For the text-containing cell, return its midpoint in [x, y] coordinate format. 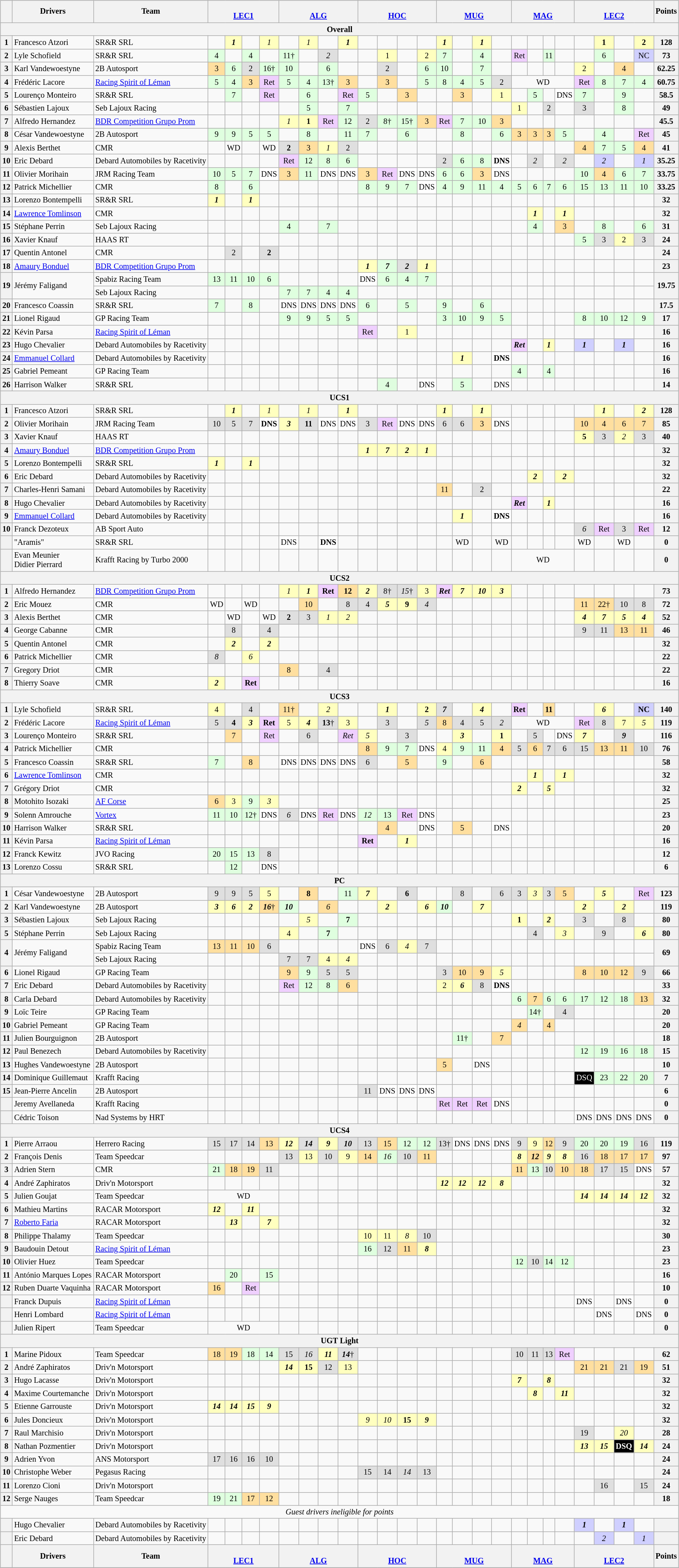
"Aramis" [53, 542]
Evan Meunier Didier Pierrard [53, 560]
76 [666, 749]
Franck Dezoteux [53, 529]
AB Sport Auto [151, 529]
57 [666, 1170]
Jeremy Avellaneda [53, 1104]
Henri Lombard [53, 1315]
33 [666, 986]
Krafft Racing by Turbo 2000 [151, 560]
Solenn Amrouche [53, 815]
UGT Light [339, 1341]
UCS4 [339, 1131]
Lorenzo Cioni [53, 1486]
17.5 [666, 306]
Eric Mouez [53, 605]
Nad Systems by HRT [151, 1117]
Julien Goujat [53, 1196]
Hughes Vandewoestyne [53, 1065]
46 [666, 631]
69 [666, 953]
22† [604, 605]
UCS3 [339, 696]
28 [666, 1433]
Adrien Stern [53, 1170]
PC [339, 881]
33.75 [666, 174]
Franck Kewitz [53, 854]
Lorenzo Cossu [53, 868]
Adrien Yvon [53, 1459]
33.25 [666, 187]
Ruben Duarte Vaquinha [53, 1289]
UCS2 [339, 578]
AF Corse [151, 802]
Motohito Isozaki [53, 802]
Jean-Pierre Ancelin [53, 1091]
Gregory Driot [53, 670]
60.75 [666, 82]
Pegasus Racing [151, 1473]
Serge Nauges [53, 1499]
Vortex [151, 815]
52 [666, 618]
49 [666, 108]
116 [666, 736]
Dominique Guillemaut [53, 1078]
Carla Debard [53, 999]
Charles-Henri Samani [53, 490]
19.75 [666, 286]
Guest drivers ineligible for points [339, 1512]
Nathan Pozmentier [53, 1446]
Raul Marchisio [53, 1433]
85 [666, 424]
62 [666, 1354]
Pierre Arraou [53, 1144]
30 [666, 1236]
Grégory Driot [53, 789]
Cédric Toison [53, 1117]
12† [251, 815]
26 [6, 385]
Maxime Courtemanche [53, 1394]
45 [666, 135]
35.25 [666, 161]
Olivier Huez [53, 1262]
Julien Bourguignon [53, 1038]
Franck Dupuis [53, 1301]
58.5 [666, 95]
62.25 [666, 69]
George Cabanne [53, 631]
François Denis [53, 1157]
41 [666, 148]
Christophe Weber [53, 1473]
31 [666, 227]
Marine Pidoux [53, 1354]
Etienne Garrouste [53, 1407]
58 [666, 762]
António Marques Lopes [53, 1275]
Mathieu Martins [53, 1210]
Philippe Thalamy [53, 1236]
JVO Racing [151, 854]
Paul Benezech [53, 1052]
ANS Motorsport [151, 1459]
51 [666, 1368]
66 [666, 973]
Overall [339, 29]
Jules Doncieux [53, 1420]
UCS1 [339, 398]
Hugo Lacasse [53, 1380]
45.5 [666, 122]
40 [666, 437]
140 [666, 710]
Julien Ripert [53, 1328]
Herrero Racing [151, 1144]
Baudouin Detout [53, 1249]
Roberto Faria [53, 1223]
Loïc Teire [53, 1012]
Thierry Soave [53, 683]
123 [666, 894]
72 [666, 605]
97 [666, 1157]
